Determine the (X, Y) coordinate at the center of the cell enclosing the given text.  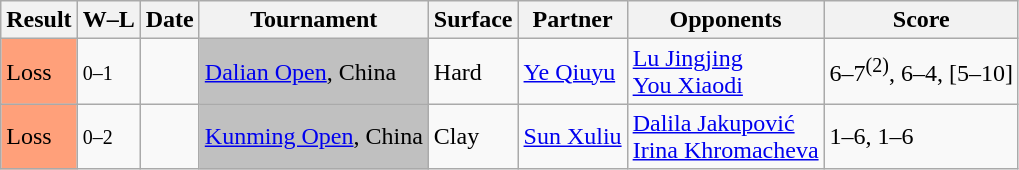
Ye Qiuyu (572, 72)
Tournament (314, 20)
Lu Jingjing You Xiaodi (726, 72)
Surface (473, 20)
1–6, 1–6 (921, 136)
Dalila Jakupović Irina Khromacheva (726, 136)
0–1 (108, 72)
W–L (108, 20)
Date (170, 20)
Partner (572, 20)
Score (921, 20)
6–7(2), 6–4, [5–10] (921, 72)
Dalian Open, China (314, 72)
Opponents (726, 20)
Result (39, 20)
0–2 (108, 136)
Sun Xuliu (572, 136)
Clay (473, 136)
Hard (473, 72)
Kunming Open, China (314, 136)
